For the text-containing cell, return its midpoint in (x, y) coordinate format. 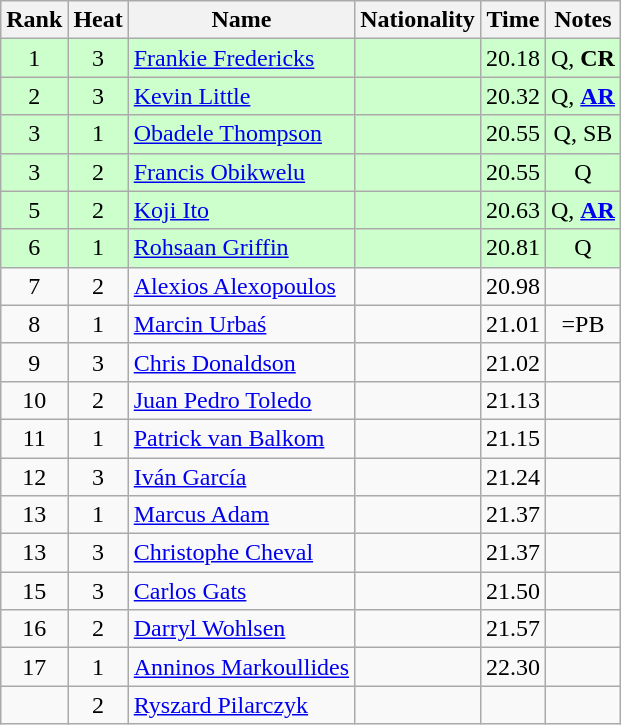
=PB (582, 324)
20.98 (512, 286)
Name (241, 20)
21.24 (512, 477)
Marcus Adam (241, 515)
Ryszard Pilarczyk (241, 705)
Chris Donaldson (241, 362)
Obadele Thompson (241, 134)
8 (34, 324)
Juan Pedro Toledo (241, 400)
16 (34, 629)
Anninos Markoullides (241, 667)
Nationality (418, 20)
21.15 (512, 438)
Alexios Alexopoulos (241, 286)
20.81 (512, 248)
Francis Obikwelu (241, 172)
22.30 (512, 667)
7 (34, 286)
12 (34, 477)
21.01 (512, 324)
Rank (34, 20)
Iván García (241, 477)
11 (34, 438)
Carlos Gats (241, 591)
20.63 (512, 210)
Heat (98, 20)
Kevin Little (241, 96)
21.02 (512, 362)
6 (34, 248)
Time (512, 20)
21.57 (512, 629)
Q, CR (582, 58)
Frankie Fredericks (241, 58)
20.32 (512, 96)
20.18 (512, 58)
21.50 (512, 591)
Koji Ito (241, 210)
Q, SB (582, 134)
Notes (582, 20)
Darryl Wohlsen (241, 629)
5 (34, 210)
10 (34, 400)
21.13 (512, 400)
9 (34, 362)
Patrick van Balkom (241, 438)
Christophe Cheval (241, 553)
Rohsaan Griffin (241, 248)
Marcin Urbaś (241, 324)
15 (34, 591)
17 (34, 667)
